Capture the cell that displays the provided text and extract its [x, y] central coordinate. 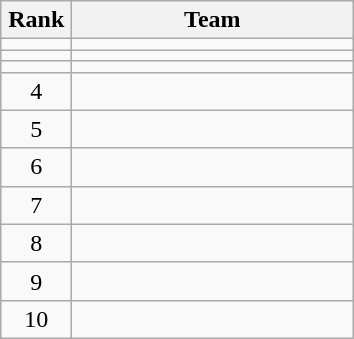
7 [36, 205]
Team [212, 20]
5 [36, 129]
10 [36, 319]
8 [36, 243]
9 [36, 281]
4 [36, 91]
6 [36, 167]
Rank [36, 20]
